From the cell containing the given text, extract its center point as [x, y] coordinate. 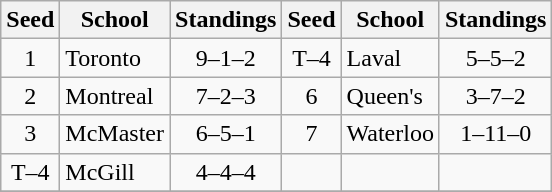
3 [30, 134]
2 [30, 96]
Laval [390, 58]
7–2–3 [226, 96]
7 [312, 134]
6 [312, 96]
3–7–2 [495, 96]
Waterloo [390, 134]
5–5–2 [495, 58]
9–1–2 [226, 58]
McMaster [115, 134]
McGill [115, 172]
Queen's [390, 96]
1 [30, 58]
6–5–1 [226, 134]
Montreal [115, 96]
Toronto [115, 58]
4–4–4 [226, 172]
1–11–0 [495, 134]
